Output the [x, y] coordinate of the center of the cell containing the given text.  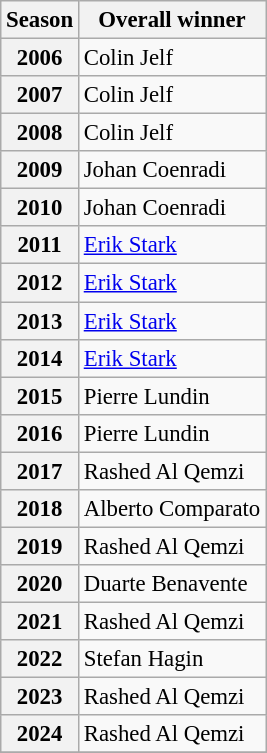
2018 [40, 509]
2006 [40, 58]
2015 [40, 396]
Overall winner [172, 20]
2023 [40, 697]
2007 [40, 95]
2011 [40, 245]
Duarte Benavente [172, 584]
2010 [40, 208]
2021 [40, 621]
2016 [40, 433]
2008 [40, 133]
2017 [40, 471]
Alberto Comparato [172, 509]
2013 [40, 321]
2019 [40, 546]
Stefan Hagin [172, 659]
2022 [40, 659]
2009 [40, 170]
2012 [40, 283]
Season [40, 20]
2024 [40, 734]
2014 [40, 358]
2020 [40, 584]
